Capture the cell that displays the provided text and extract its (X, Y) central coordinate. 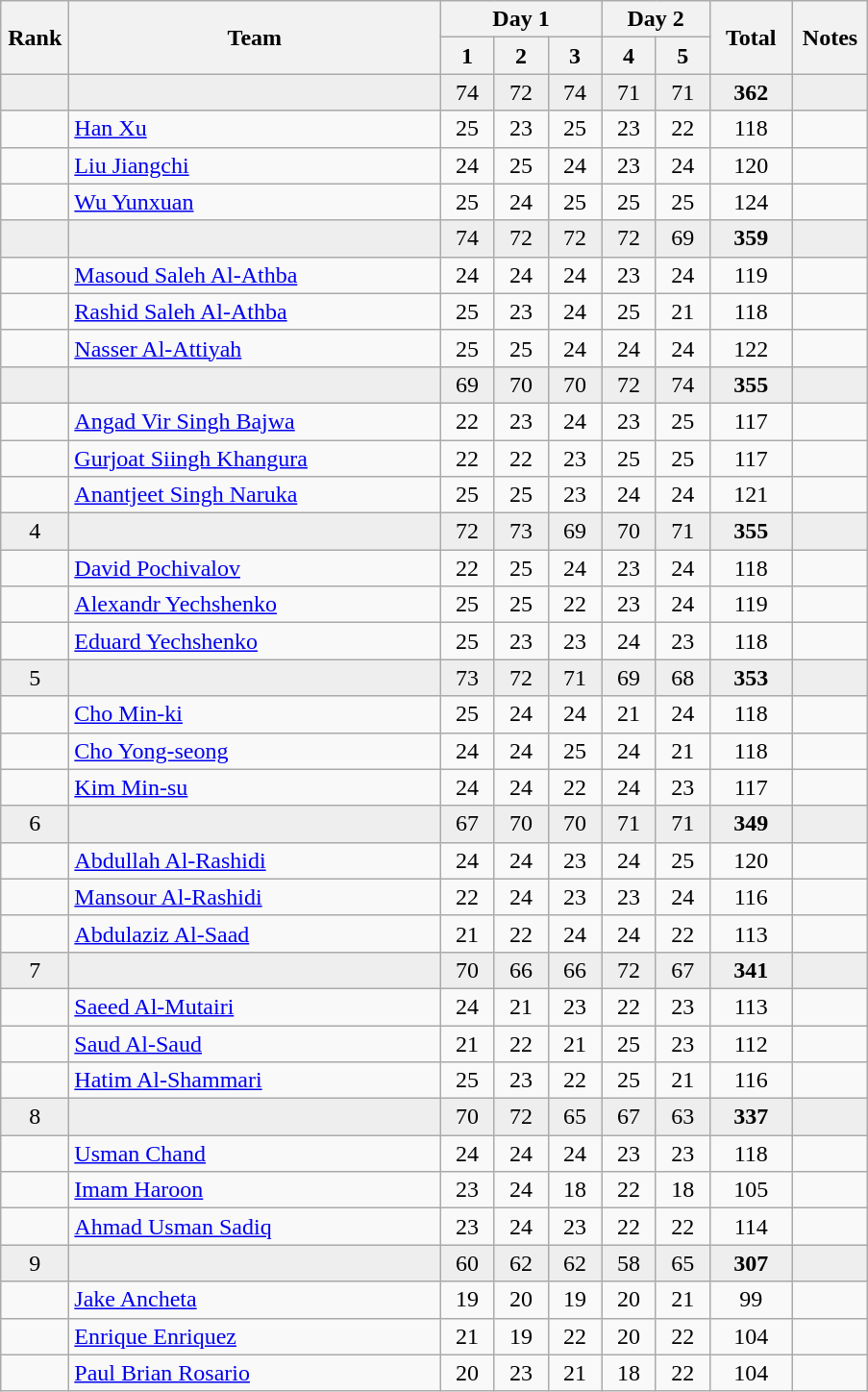
2 (521, 56)
349 (751, 824)
Cho Yong-seong (255, 751)
6 (35, 824)
353 (751, 678)
Paul Brian Rosario (255, 1373)
Total (751, 37)
362 (751, 92)
Notes (831, 37)
Mansour Al-Rashidi (255, 897)
Saud Al-Saud (255, 1043)
58 (629, 1263)
Anantjeet Singh Naruka (255, 495)
Saeed Al-Mutairi (255, 1007)
Team (255, 37)
Jake Ancheta (255, 1300)
337 (751, 1117)
Day 1 (521, 19)
7 (35, 970)
Kim Min-su (255, 787)
Eduard Yechshenko (255, 641)
68 (682, 678)
1 (467, 56)
Ahmad Usman Sadiq (255, 1227)
3 (575, 56)
60 (467, 1263)
Abdullah Al-Rashidi (255, 860)
124 (751, 202)
David Pochivalov (255, 568)
9 (35, 1263)
121 (751, 495)
Enrique Enriquez (255, 1336)
114 (751, 1227)
Cho Min-ki (255, 714)
Liu Jiangchi (255, 165)
122 (751, 348)
Alexandr Yechshenko (255, 605)
Rashid Saleh Al-Athba (255, 311)
99 (751, 1300)
Gurjoat Siingh Khangura (255, 459)
Usman Chand (255, 1154)
8 (35, 1117)
Wu Yunxuan (255, 202)
Rank (35, 37)
Imam Haroon (255, 1190)
105 (751, 1190)
Hatim Al-Shammari (255, 1081)
Day 2 (656, 19)
112 (751, 1043)
341 (751, 970)
Han Xu (255, 129)
307 (751, 1263)
359 (751, 238)
Nasser Al-Attiyah (255, 348)
Angad Vir Singh Bajwa (255, 421)
Masoud Saleh Al-Athba (255, 275)
Abdulaziz Al-Saad (255, 933)
63 (682, 1117)
